Locate the cell with the specified text and output its [x, y] center coordinate. 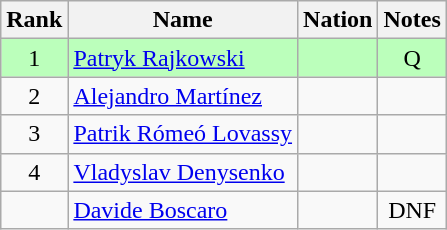
Name [183, 20]
3 [34, 134]
Alejandro Martínez [183, 96]
Rank [34, 20]
Notes [412, 20]
2 [34, 96]
DNF [412, 210]
Davide Boscaro [183, 210]
Q [412, 58]
4 [34, 172]
Nation [338, 20]
Patrik Rómeó Lovassy [183, 134]
Patryk Rajkowski [183, 58]
1 [34, 58]
Vladyslav Denysenko [183, 172]
